Return the (X, Y) coordinate for the center point of the cell that contains the specified text.  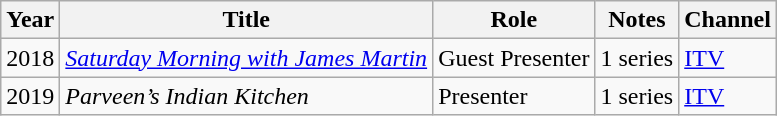
Saturday Morning with James Martin (246, 58)
Notes (637, 20)
2018 (30, 58)
Channel (728, 20)
Title (246, 20)
Year (30, 20)
Parveen’s Indian Kitchen (246, 96)
2019 (30, 96)
Presenter (514, 96)
Guest Presenter (514, 58)
Role (514, 20)
